Search for the cell housing the specified text and yield its [X, Y] center coordinate. 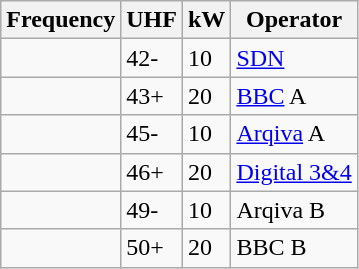
43+ [152, 96]
BBC B [294, 248]
45- [152, 134]
kW [206, 20]
Operator [294, 20]
46+ [152, 172]
Digital 3&4 [294, 172]
UHF [152, 20]
BBC A [294, 96]
49- [152, 210]
Arqiva A [294, 134]
Arqiva B [294, 210]
42- [152, 58]
50+ [152, 248]
Frequency [61, 20]
SDN [294, 58]
